Capture the cell that displays the provided text and extract its [x, y] central coordinate. 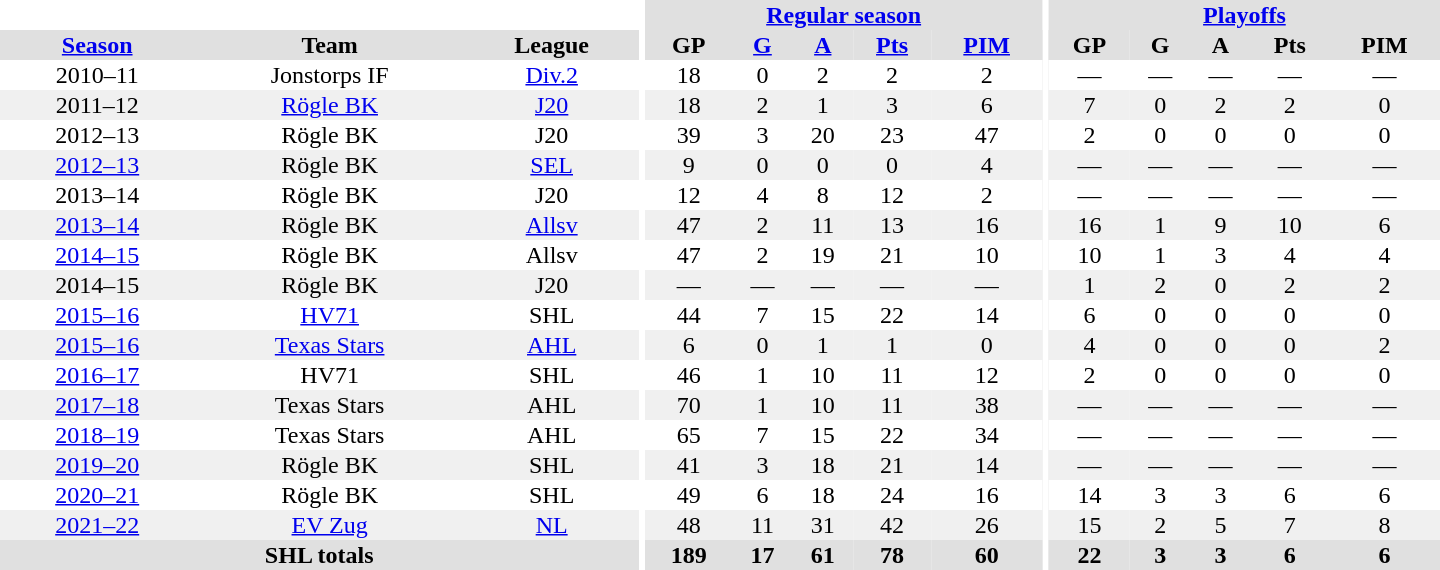
2011–12 [97, 105]
44 [688, 315]
39 [688, 135]
19 [823, 255]
17 [762, 555]
31 [823, 525]
NL [552, 525]
189 [688, 555]
Regular season [844, 15]
League [552, 45]
42 [892, 525]
Playoffs [1244, 15]
2010–11 [97, 75]
2016–17 [97, 375]
Jonstorps IF [329, 75]
20 [823, 135]
34 [986, 435]
61 [823, 555]
38 [986, 405]
Team [329, 45]
48 [688, 525]
2021–22 [97, 525]
70 [688, 405]
23 [892, 135]
2020–21 [97, 495]
SEL [552, 165]
2019–20 [97, 465]
13 [892, 225]
EV Zug [329, 525]
Season [97, 45]
24 [892, 495]
2017–18 [97, 405]
5 [1220, 525]
46 [688, 375]
60 [986, 555]
26 [986, 525]
SHL totals [319, 555]
Div.2 [552, 75]
78 [892, 555]
49 [688, 495]
41 [688, 465]
65 [688, 435]
2018–19 [97, 435]
